Provide the [X, Y] coordinate of the cell's center where the given text is located.  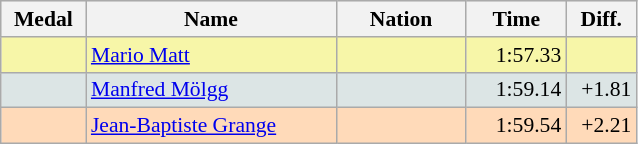
Medal [44, 19]
Name [211, 19]
+1.81 [601, 90]
1:57.33 [516, 55]
+2.21 [601, 126]
Diff. [601, 19]
Time [516, 19]
Nation [401, 19]
Manfred Mölgg [211, 90]
Mario Matt [211, 55]
1:59.54 [516, 126]
Jean-Baptiste Grange [211, 126]
1:59.14 [516, 90]
